Detect which cell encompasses the target text, then output its [X, Y] center coordinate. 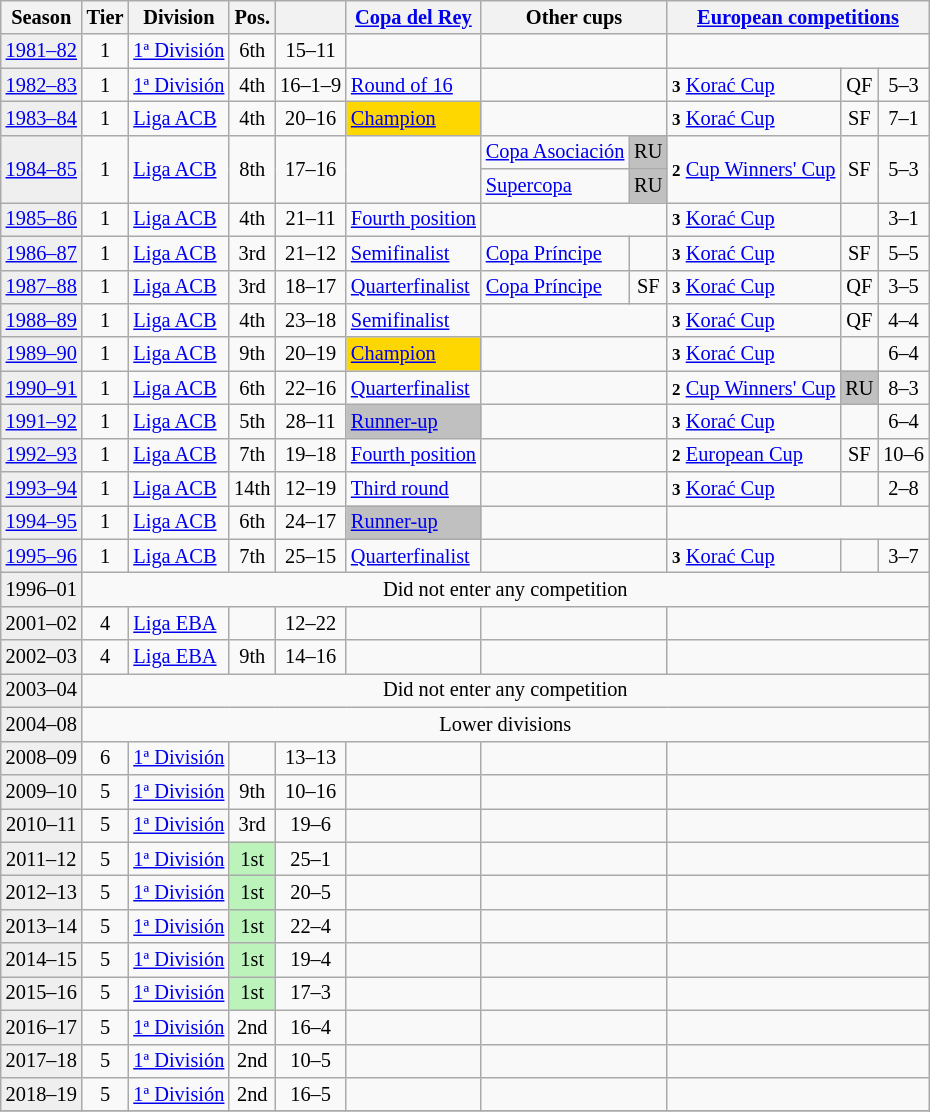
1992–93 [42, 455]
7–1 [903, 118]
1986–87 [42, 253]
24–17 [310, 522]
1983–84 [42, 118]
10–6 [903, 455]
4–4 [903, 320]
13–13 [310, 758]
2008–09 [42, 758]
15–11 [310, 51]
2 European Cup [754, 455]
1991–92 [42, 421]
1993–94 [42, 489]
6 [106, 758]
2–8 [903, 489]
Tier [106, 17]
3–5 [903, 287]
8–3 [903, 388]
17–3 [310, 993]
14–16 [310, 657]
12–22 [310, 623]
12–19 [310, 489]
10–5 [310, 1061]
28–11 [310, 421]
Copa Asociación [555, 152]
Lower divisions [506, 724]
16–5 [310, 1094]
2011–12 [42, 859]
Copa del Rey [414, 17]
20–5 [310, 892]
1988–89 [42, 320]
1989–90 [42, 354]
2002–03 [42, 657]
Pos. [252, 17]
5th [252, 421]
22–16 [310, 388]
1990–91 [42, 388]
22–4 [310, 926]
Season [42, 17]
16–4 [310, 1027]
2004–08 [42, 724]
25–15 [310, 556]
2003–04 [42, 690]
23–18 [310, 320]
1982–83 [42, 85]
5–5 [903, 253]
2015–16 [42, 993]
2012–13 [42, 892]
16–1–9 [310, 85]
1987–88 [42, 287]
Supercopa [555, 186]
19–4 [310, 960]
Division [178, 17]
17–16 [310, 168]
2010–11 [42, 825]
2009–10 [42, 791]
2016–17 [42, 1027]
2013–14 [42, 926]
Other cups [574, 17]
Round of 16 [414, 85]
2001–02 [42, 623]
2014–15 [42, 960]
1981–82 [42, 51]
21–11 [310, 219]
1996–01 [42, 589]
10–16 [310, 791]
2018–19 [42, 1094]
20–16 [310, 118]
1994–95 [42, 522]
1985–86 [42, 219]
21–12 [310, 253]
Third round [414, 489]
1984–85 [42, 168]
14th [252, 489]
3–7 [903, 556]
20–19 [310, 354]
2017–18 [42, 1061]
1995–96 [42, 556]
19–18 [310, 455]
18–17 [310, 287]
8th [252, 168]
19–6 [310, 825]
3–1 [903, 219]
25–1 [310, 859]
European competitions [798, 17]
